For the text-containing cell, return its midpoint in [X, Y] coordinate format. 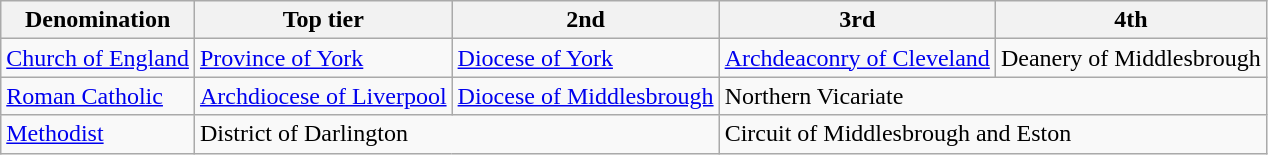
Methodist [98, 134]
Archdiocese of Liverpool [323, 96]
Roman Catholic [98, 96]
Church of England [98, 58]
Diocese of Middlesbrough [586, 96]
Circuit of Middlesbrough and Eston [992, 134]
Diocese of York [586, 58]
2nd [586, 20]
Top tier [323, 20]
Archdeaconry of Cleveland [857, 58]
District of Darlington [456, 134]
Province of York [323, 58]
4th [1130, 20]
Denomination [98, 20]
3rd [857, 20]
Northern Vicariate [992, 96]
Deanery of Middlesbrough [1130, 58]
